Search for the cell housing the specified text and yield its [x, y] center coordinate. 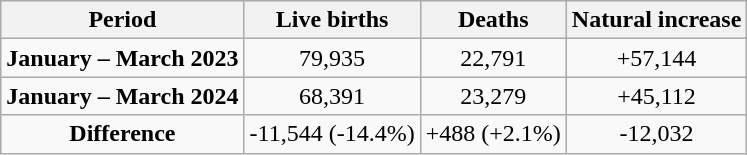
68,391 [332, 96]
January – March 2024 [122, 96]
Deaths [493, 20]
22,791 [493, 58]
+45,112 [656, 96]
Live births [332, 20]
Natural increase [656, 20]
23,279 [493, 96]
Period [122, 20]
-11,544 (-14.4%) [332, 134]
79,935 [332, 58]
January – March 2023 [122, 58]
-12,032 [656, 134]
Difference [122, 134]
+488 (+2.1%) [493, 134]
+57,144 [656, 58]
